Return the [X, Y] coordinate for the center point of the cell that contains the specified text.  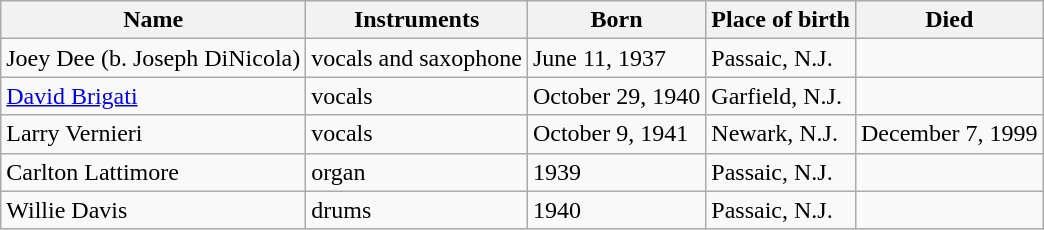
organ [417, 172]
Newark, N.J. [781, 134]
Willie Davis [154, 210]
Name [154, 20]
1940 [616, 210]
Garfield, N.J. [781, 96]
October 9, 1941 [616, 134]
December 7, 1999 [949, 134]
drums [417, 210]
June 11, 1937 [616, 58]
David Brigati [154, 96]
Born [616, 20]
Larry Vernieri [154, 134]
vocals and saxophone [417, 58]
Joey Dee (b. Joseph DiNicola) [154, 58]
Carlton Lattimore [154, 172]
Died [949, 20]
Instruments [417, 20]
October 29, 1940 [616, 96]
Place of birth [781, 20]
1939 [616, 172]
